Find where the given text appears and provide that cell's center as [X, Y] coordinate. 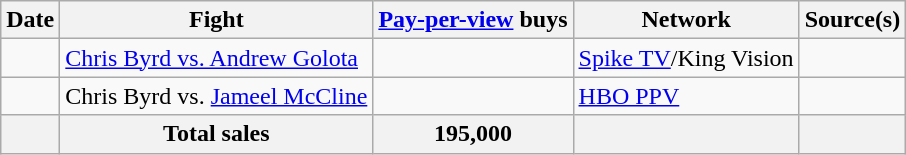
Source(s) [852, 20]
Spike TV/King Vision [686, 58]
Total sales [216, 134]
Pay-per-view buys [473, 20]
Network [686, 20]
HBO PPV [686, 96]
Chris Byrd vs. Jameel McCline [216, 96]
195,000 [473, 134]
Fight [216, 20]
Date [30, 20]
Chris Byrd vs. Andrew Golota [216, 58]
